Identify which cell holds the provided text, then report its (x, y) central coordinate. 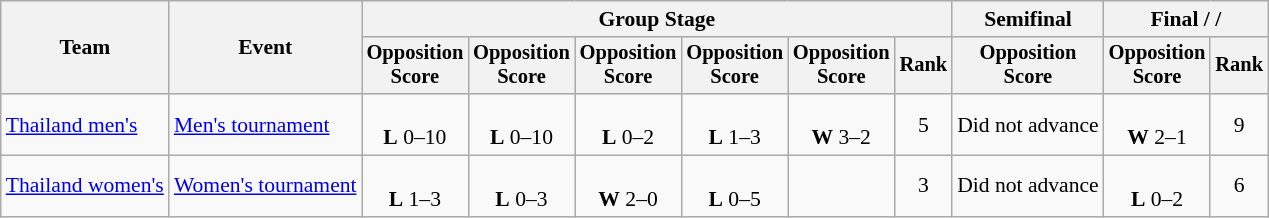
Thailand men's (85, 124)
W 2–0 (628, 186)
L 0–5 (734, 186)
Thailand women's (85, 186)
6 (1239, 186)
Semifinal (1028, 19)
Men's tournament (266, 124)
L 0–3 (522, 186)
Event (266, 48)
3 (924, 186)
Final / / (1186, 19)
Group Stage (658, 19)
Women's tournament (266, 186)
5 (924, 124)
Team (85, 48)
W 3–2 (842, 124)
W 2–1 (1158, 124)
9 (1239, 124)
